Output the (X, Y) coordinate of the center of the cell containing the given text.  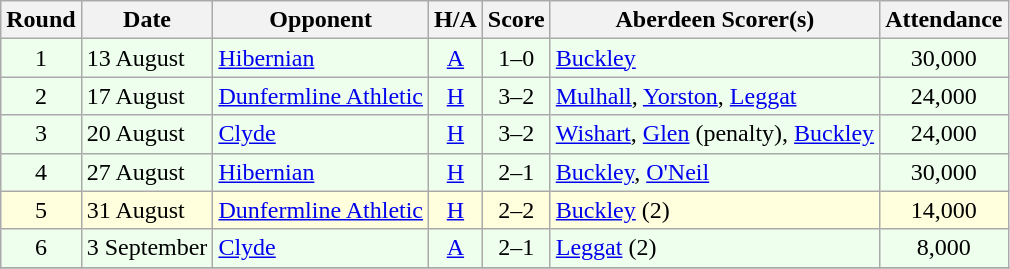
13 August (147, 58)
1 (41, 58)
3 September (147, 248)
Mulhall, Yorston, Leggat (714, 96)
2–2 (516, 210)
Buckley, O'Neil (714, 172)
8,000 (944, 248)
Date (147, 20)
H/A (456, 20)
31 August (147, 210)
4 (41, 172)
17 August (147, 96)
Buckley (714, 58)
Attendance (944, 20)
14,000 (944, 210)
Buckley (2) (714, 210)
2 (41, 96)
27 August (147, 172)
6 (41, 248)
Leggat (2) (714, 248)
Round (41, 20)
1–0 (516, 58)
Score (516, 20)
Opponent (321, 20)
5 (41, 210)
Aberdeen Scorer(s) (714, 20)
20 August (147, 134)
Wishart, Glen (penalty), Buckley (714, 134)
3 (41, 134)
